Pinpoint the cell where the given text exists, returning its (X, Y) midpoint coordinate. 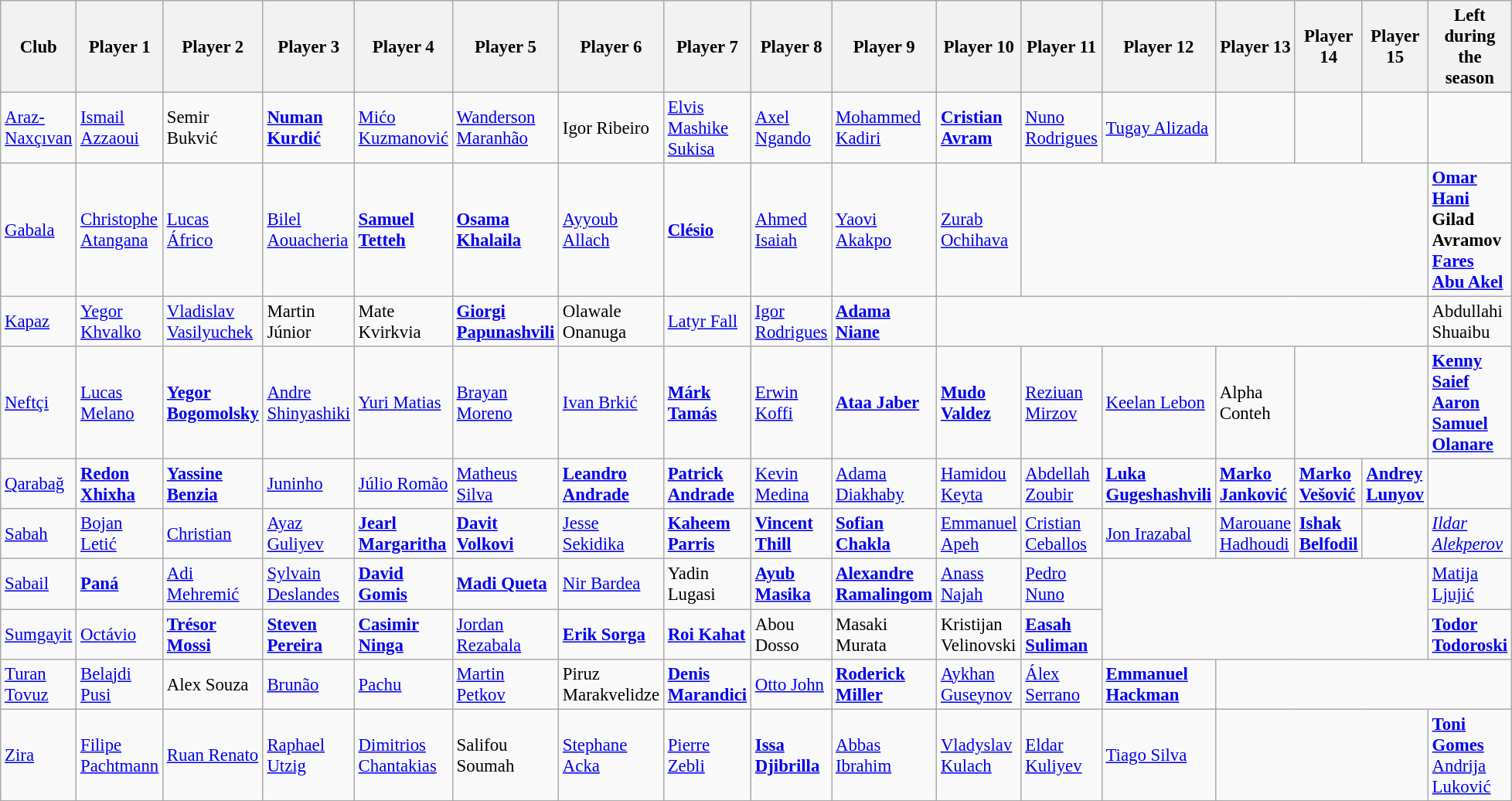
Raphael Utzig (308, 755)
Todor Todoroski (1469, 634)
Abdellah Zoubir (1061, 484)
Vladyslav Kulach (979, 755)
Martin Petkov (506, 683)
Player 10 (979, 46)
Omar Hani Gilad Avramov Fares Abu Akel (1469, 230)
Clésio (707, 230)
Axel Ngando (791, 128)
Álex Serrano (1061, 683)
Brayan Moreno (506, 403)
Yaovi Akakpo (884, 230)
Erik Sorga (611, 634)
Pachu (404, 683)
Yassine Benzia (213, 484)
Abdullahi Shuaibu (1469, 322)
Denis Marandici (707, 683)
Belajdi Pusi (120, 683)
Jesse Sekidika (611, 533)
Nuno Rodrigues (1061, 128)
Filipe Pachtmann (120, 755)
Bojan Letić (120, 533)
Tiago Silva (1158, 755)
Mićo Kuzmanović (404, 128)
Adi Mehremić (213, 585)
Eldar Kuliyev (1061, 755)
Roderick Miller (884, 683)
Ismail Azzaoui (120, 128)
Trésor Mossi (213, 634)
Araz-Naxçıvan (39, 128)
Christian (213, 533)
Player 9 (884, 46)
Luka Gugeshashvili (1158, 484)
Sabail (39, 585)
Cristian Ceballos (1061, 533)
Qarabağ (39, 484)
Olawale Onanuga (611, 322)
Player 2 (213, 46)
Sabah (39, 533)
Jearl Margaritha (404, 533)
Marko Janković (1255, 484)
Brunão (308, 683)
Player 7 (707, 46)
Kenny Saief Aaron Samuel Olanare (1469, 403)
Left during the season (1469, 46)
Zira (39, 755)
Ildar Alekperov (1469, 533)
Neftçi (39, 403)
Anass Najah (979, 585)
Ahmed Isaiah (791, 230)
Player 11 (1061, 46)
Casimir Ninga (404, 634)
Piruz Marakvelidze (611, 683)
Leandro Andrade (611, 484)
Erwin Koffi (791, 403)
Osama Khalaila (506, 230)
Keelan Lebon (1158, 403)
Latyr Fall (707, 322)
Numan Kurdić (308, 128)
Jordan Rezabala (506, 634)
Ataa Jaber (884, 403)
Patrick Andrade (707, 484)
Masaki Murata (884, 634)
Emmanuel Hackman (1158, 683)
Club (39, 46)
Marouane Hadhoudi (1255, 533)
Player 1 (120, 46)
Emmanuel Apeh (979, 533)
Elvis Mashike Sukisa (707, 128)
Nir Bardea (611, 585)
Igor Ribeiro (611, 128)
Davit Volkovi (506, 533)
Issa Djibrilla (791, 755)
Juninho (308, 484)
Adama Niane (884, 322)
Ishak Belfodil (1328, 533)
Easah Suliman (1061, 634)
Ruan Renato (213, 755)
Ayaz Guliyev (308, 533)
Abou Dosso (791, 634)
Cristian Avram (979, 128)
Player 14 (1328, 46)
Sumgayit (39, 634)
Salifou Soumah (506, 755)
Mohammed Kadiri (884, 128)
Reziuan Mirzov (1061, 403)
Lucas Áfrico (213, 230)
Kapaz (39, 322)
Player 4 (404, 46)
Alex Souza (213, 683)
Andrey Lunyov (1395, 484)
Aykhan Guseynov (979, 683)
Samuel Tetteh (404, 230)
Player 8 (791, 46)
Mudo Valdez (979, 403)
Paná (120, 585)
Turan Tovuz (39, 683)
Toni Gomes Andrija Luković (1469, 755)
Player 5 (506, 46)
Vladislav Vasilyuchek (213, 322)
Player 3 (308, 46)
Alexandre Ramalingom (884, 585)
Octávio (120, 634)
Player 6 (611, 46)
Gabala (39, 230)
Kristijan Velinovski (979, 634)
Player 13 (1255, 46)
Mate Kvirkvia (404, 322)
Wanderson Maranhão (506, 128)
Vincent Thill (791, 533)
Abbas Ibrahim (884, 755)
Igor Rodrigues (791, 322)
Steven Pereira (308, 634)
Matija Ljujić (1469, 585)
Player 12 (1158, 46)
Zurab Ochihava (979, 230)
Redon Xhixha (120, 484)
David Gomis (404, 585)
Bilel Aouacheria (308, 230)
Kevin Medina (791, 484)
Andre Shinyashiki (308, 403)
Sofian Chakla (884, 533)
Marko Vešović (1328, 484)
Márk Tamás (707, 403)
Ayyoub Allach (611, 230)
Júlio Romão (404, 484)
Martin Júnior (308, 322)
Player 15 (1395, 46)
Madi Queta (506, 585)
Lucas Melano (120, 403)
Sylvain Deslandes (308, 585)
Stephane Acka (611, 755)
Kaheem Parris (707, 533)
Ivan Brkić (611, 403)
Pedro Nuno (1061, 585)
Semir Bukvić (213, 128)
Yadin Lugasi (707, 585)
Tugay Alizada (1158, 128)
Hamidou Keyta (979, 484)
Otto John (791, 683)
Ayub Masika (791, 585)
Yuri Matias (404, 403)
Yegor Khvalko (120, 322)
Giorgi Papunashvili (506, 322)
Matheus Silva (506, 484)
Yegor Bogomolsky (213, 403)
Pierre Zebli (707, 755)
Dimitrios Chantakias (404, 755)
Jon Irazabal (1158, 533)
Alpha Conteh (1255, 403)
Roi Kahat (707, 634)
Christophe Atangana (120, 230)
Adama Diakhaby (884, 484)
